For the text-containing cell, return its midpoint in [x, y] coordinate format. 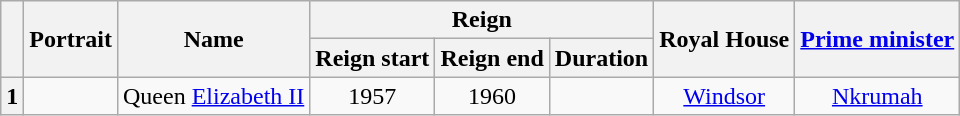
Portrait [71, 39]
Reign [482, 20]
1960 [492, 96]
Name [213, 39]
Duration [601, 58]
Reign start [372, 58]
Royal House [724, 39]
Prime minister [878, 39]
Nkrumah [878, 96]
1 [12, 96]
Reign end [492, 58]
Queen Elizabeth II [213, 96]
Windsor [724, 96]
1957 [372, 96]
